Locate the cell with the specified text and output its [x, y] center coordinate. 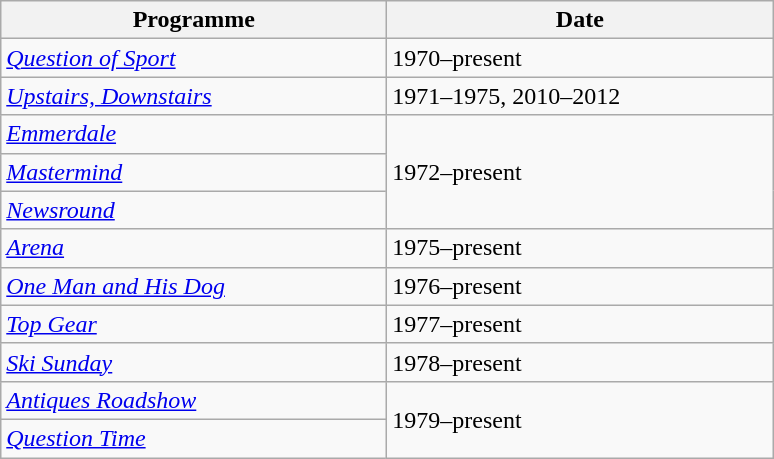
Question of Sport [194, 58]
Date [580, 20]
1979–present [580, 419]
1978–present [580, 362]
1970–present [580, 58]
Antiques Roadshow [194, 400]
Newsround [194, 210]
Emmerdale [194, 134]
One Man and His Dog [194, 286]
1971–1975, 2010–2012 [580, 96]
Ski Sunday [194, 362]
1972–present [580, 172]
1977–present [580, 324]
Arena [194, 248]
1976–present [580, 286]
Mastermind [194, 172]
Upstairs, Downstairs [194, 96]
Question Time [194, 438]
Top Gear [194, 324]
Programme [194, 20]
1975–present [580, 248]
